From the cell containing the given text, extract its center point as [X, Y] coordinate. 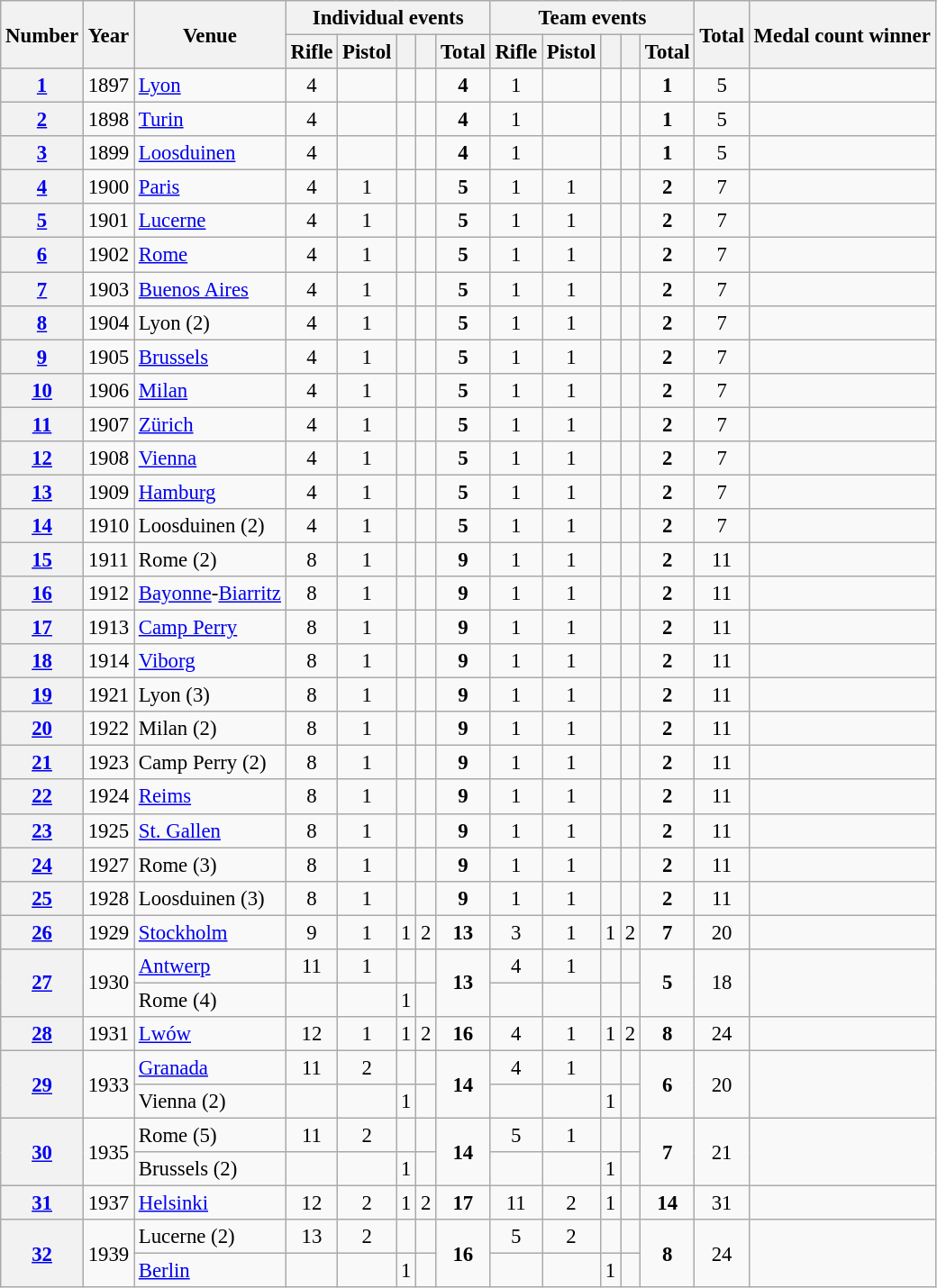
Loosduinen [209, 153]
1902 [108, 255]
1914 [108, 661]
Loosduinen (3) [209, 898]
Number [42, 34]
22 [42, 797]
1905 [108, 357]
32 [42, 1254]
Brussels (2) [209, 1169]
1906 [108, 390]
Loosduinen (2) [209, 526]
1937 [108, 1203]
Lyon [209, 86]
Paris [209, 187]
Rome (5) [209, 1136]
30 [42, 1153]
Zürich [209, 424]
1899 [108, 153]
Vienna (2) [209, 1102]
1910 [108, 526]
Lyon (2) [209, 322]
1925 [108, 830]
1921 [108, 695]
Lwów [209, 1034]
Helsinki [209, 1203]
1903 [108, 289]
Team events [593, 18]
Rome (2) [209, 559]
St. Gallen [209, 830]
1931 [108, 1034]
1924 [108, 797]
1897 [108, 86]
26 [42, 932]
1930 [108, 984]
1904 [108, 322]
Viborg [209, 661]
19 [42, 695]
Vienna [209, 458]
Medal count winner [841, 34]
Lucerne [209, 221]
1928 [108, 898]
Camp Perry [209, 628]
1911 [108, 559]
23 [42, 830]
Reims [209, 797]
Turin [209, 120]
Rome (3) [209, 865]
15 [42, 559]
1912 [108, 594]
1909 [108, 492]
Buenos Aires [209, 289]
1901 [108, 221]
1935 [108, 1153]
1929 [108, 932]
Milan [209, 390]
Year [108, 34]
Rome (4) [209, 1000]
1898 [108, 120]
Hamburg [209, 492]
Milan (2) [209, 729]
1922 [108, 729]
Stockholm [209, 932]
10 [42, 390]
25 [42, 898]
Berlin [209, 1271]
1939 [108, 1254]
Brussels [209, 357]
Venue [209, 34]
Granada [209, 1067]
Bayonne-Biarritz [209, 594]
Lucerne (2) [209, 1237]
1913 [108, 628]
Antwerp [209, 966]
1900 [108, 187]
27 [42, 984]
Camp Perry (2) [209, 763]
Individual events [387, 18]
28 [42, 1034]
29 [42, 1084]
1907 [108, 424]
Lyon (3) [209, 695]
1927 [108, 865]
Rome [209, 255]
1933 [108, 1084]
1908 [108, 458]
1923 [108, 763]
